Return (x, y) of the center of cell containing provided text 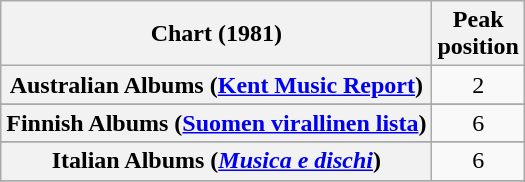
Chart (1981) (216, 34)
2 (478, 85)
Finnish Albums (Suomen virallinen lista) (216, 123)
Australian Albums (Kent Music Report) (216, 85)
Italian Albums (Musica e dischi) (216, 161)
Peakposition (478, 34)
